Return the (X, Y) coordinate for the center point of the cell that contains the specified text.  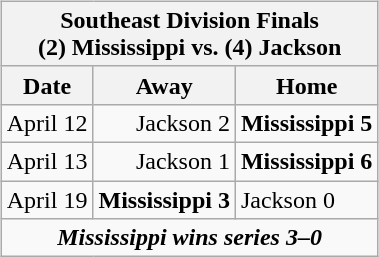
Mississippi 3 (164, 199)
Jackson 1 (164, 161)
Mississippi 5 (306, 123)
Home (306, 85)
Jackson 0 (306, 199)
April 13 (47, 161)
Southeast Division Finals(2) Mississippi vs. (4) Jackson (190, 34)
Mississippi wins series 3–0 (190, 238)
Away (164, 85)
April 19 (47, 199)
Jackson 2 (164, 123)
Date (47, 85)
April 12 (47, 123)
Mississippi 6 (306, 161)
